Provide the (X, Y) coordinate of the cell's center where the given text is located.  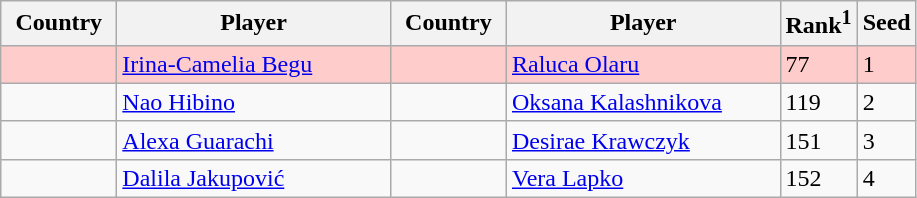
Nao Hibino (254, 102)
152 (818, 178)
77 (818, 64)
Raluca Olaru (643, 64)
3 (886, 140)
2 (886, 102)
Vera Lapko (643, 178)
Alexa Guarachi (254, 140)
Irina-Camelia Begu (254, 64)
1 (886, 64)
4 (886, 178)
151 (818, 140)
Seed (886, 24)
Desirae Krawczyk (643, 140)
Dalila Jakupović (254, 178)
Rank1 (818, 24)
119 (818, 102)
Oksana Kalashnikova (643, 102)
